Find where the given text appears and provide that cell's center as [X, Y] coordinate. 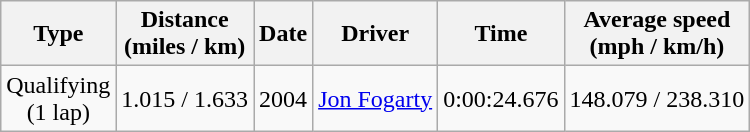
0:00:24.676 [501, 98]
Type [58, 34]
2004 [284, 98]
Distance(miles / km) [185, 34]
Jon Fogarty [376, 98]
Qualifying(1 lap) [58, 98]
Average speed(mph / km/h) [657, 34]
Date [284, 34]
1.015 / 1.633 [185, 98]
148.079 / 238.310 [657, 98]
Driver [376, 34]
Time [501, 34]
